Return the [X, Y] coordinate for the center point of the cell that contains the specified text.  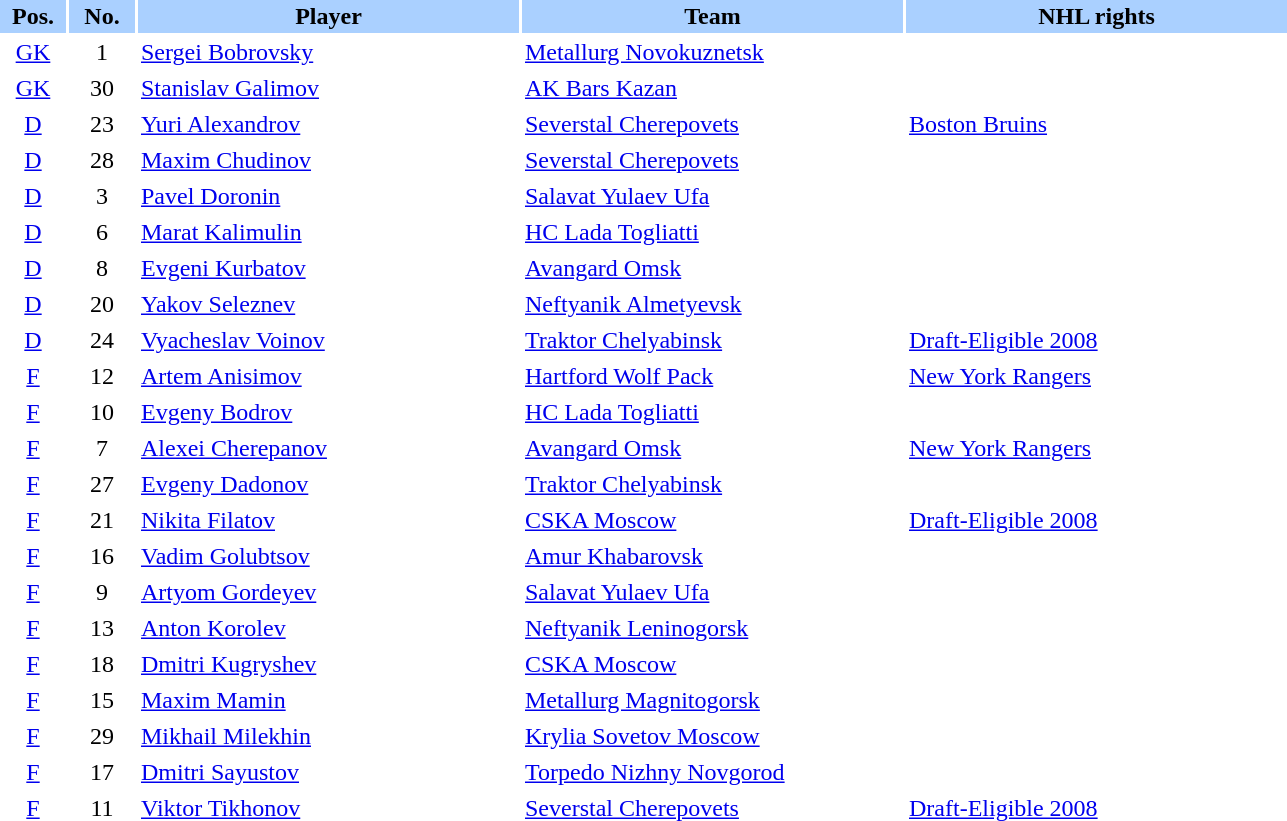
Hartford Wolf Pack [712, 376]
Amur Khabarovsk [712, 556]
Pos. [33, 16]
Nikita Filatov [328, 520]
28 [102, 160]
29 [102, 736]
30 [102, 88]
Vadim Golubtsov [328, 556]
20 [102, 304]
Marat Kalimulin [328, 232]
No. [102, 16]
Yuri Alexandrov [328, 124]
Yakov Seleznev [328, 304]
10 [102, 412]
18 [102, 664]
Mikhail Milekhin [328, 736]
Dmitri Kugryshev [328, 664]
Torpedo Nizhny Novgorod [712, 772]
Neftyanik Almetyevsk [712, 304]
15 [102, 700]
NHL rights [1096, 16]
Evgeny Bodrov [328, 412]
Player [328, 16]
Sergei Bobrovsky [328, 52]
16 [102, 556]
9 [102, 592]
3 [102, 196]
Artem Anisimov [328, 376]
Dmitri Sayustov [328, 772]
7 [102, 448]
Team [712, 16]
24 [102, 340]
13 [102, 628]
21 [102, 520]
8 [102, 268]
17 [102, 772]
Evgeni Kurbatov [328, 268]
Vyacheslav Voinov [328, 340]
AK Bars Kazan [712, 88]
Metallurg Novokuznetsk [712, 52]
1 [102, 52]
12 [102, 376]
Maxim Mamin [328, 700]
Alexei Cherepanov [328, 448]
Boston Bruins [1096, 124]
27 [102, 484]
Anton Korolev [328, 628]
Stanislav Galimov [328, 88]
Neftyanik Leninogorsk [712, 628]
6 [102, 232]
Krylia Sovetov Moscow [712, 736]
Evgeny Dadonov [328, 484]
Metallurg Magnitogorsk [712, 700]
23 [102, 124]
Artyom Gordeyev [328, 592]
Pavel Doronin [328, 196]
Maxim Chudinov [328, 160]
